Extract the (X, Y) coordinate from the center of the cell holding the provided text.  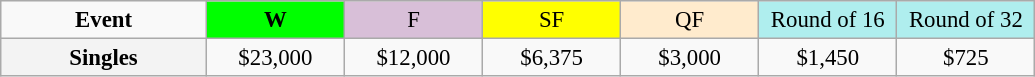
Event (104, 20)
$1,450 (828, 58)
$3,000 (690, 58)
$23,000 (275, 58)
Round of 16 (828, 20)
$725 (966, 58)
SF (552, 20)
F (413, 20)
$12,000 (413, 58)
$6,375 (552, 58)
Singles (104, 58)
Round of 32 (966, 20)
QF (690, 20)
W (275, 20)
